Detect which cell encompasses the target text, then output its [x, y] center coordinate. 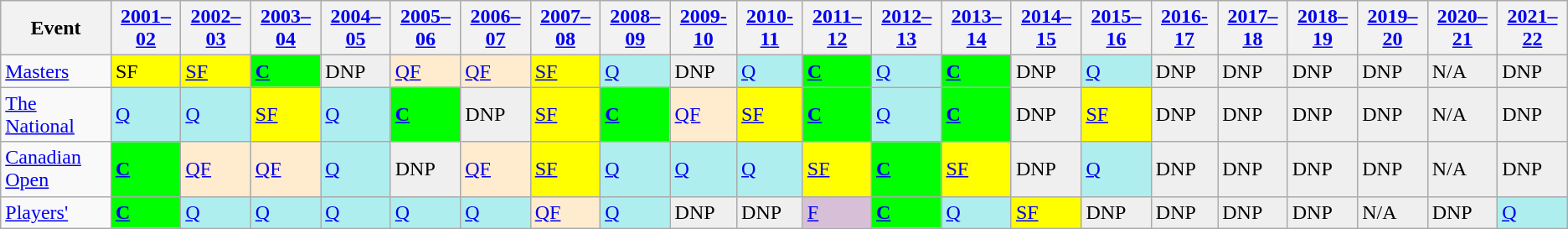
2012–13 [906, 29]
2001–02 [146, 29]
Masters [56, 71]
2004–05 [355, 29]
2013–14 [977, 29]
The National [56, 114]
Event [56, 29]
2016-17 [1184, 29]
2018–19 [1322, 29]
Canadian Open [56, 169]
2007–08 [565, 29]
2003–04 [285, 29]
2009-10 [704, 29]
Players' [56, 212]
2006–07 [496, 29]
2005–06 [426, 29]
F [837, 212]
2020–21 [1462, 29]
2015–16 [1116, 29]
2008–09 [635, 29]
2017–18 [1253, 29]
2021–22 [1533, 29]
2011–12 [837, 29]
2014–15 [1045, 29]
2002–03 [216, 29]
2010-11 [771, 29]
2019–20 [1392, 29]
